Locate the cell with the specified text and output its (x, y) center coordinate. 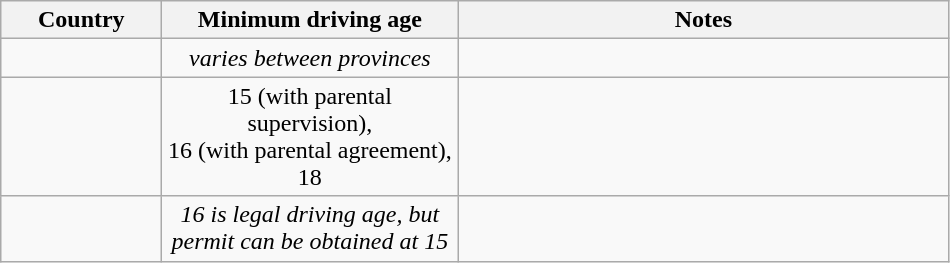
Minimum driving age (310, 20)
Country (82, 20)
varies between provinces (310, 58)
Notes (704, 20)
16 is legal driving age, but permit can be obtained at 15 (310, 228)
15 (with parental supervision),16 (with parental agreement),18 (310, 136)
